Find where the given text appears and provide that cell's center as (X, Y) coordinate. 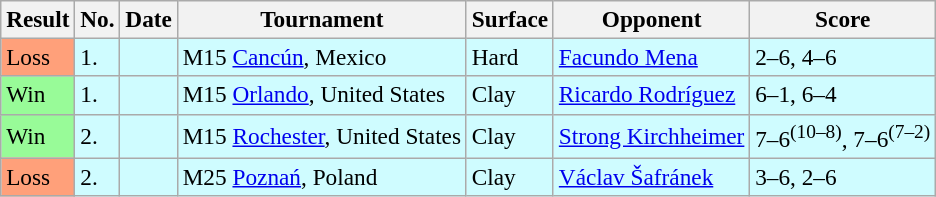
M25 Poznań, Poland (322, 177)
Strong Kirchheimer (651, 136)
6–1, 6–4 (843, 95)
Hard (510, 57)
Facundo Mena (651, 57)
Tournament (322, 19)
Surface (510, 19)
Opponent (651, 19)
Result (38, 19)
3–6, 2–6 (843, 177)
Date (148, 19)
M15 Cancún, Mexico (322, 57)
No. (98, 19)
M15 Orlando, United States (322, 95)
7–6(10–8), 7–6(7–2) (843, 136)
Václav Šafránek (651, 177)
2–6, 4–6 (843, 57)
M15 Rochester, United States (322, 136)
Ricardo Rodríguez (651, 95)
Score (843, 19)
